Return [X, Y] of the center of cell containing provided text 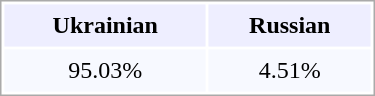
95.03% [105, 71]
Russian [290, 25]
Ukrainian [105, 25]
4.51% [290, 71]
